Scan for the cell matching the given text and deliver its [X, Y] coordinate at center. 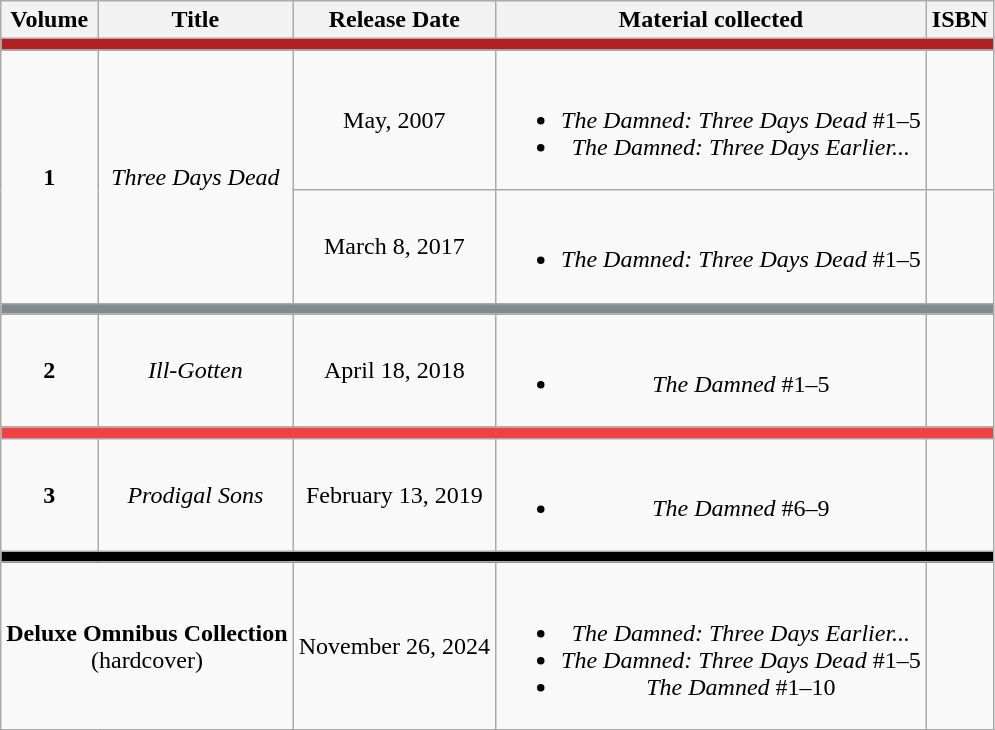
The Damned #6–9 [712, 494]
1 [50, 176]
ISBN [960, 20]
Three Days Dead [196, 176]
Volume [50, 20]
Material collected [712, 20]
May, 2007 [394, 120]
The Damned: Three Days Dead #1–5 [712, 246]
Deluxe Omnibus Collection(hardcover) [147, 646]
The Damned #1–5 [712, 370]
The Damned: Three Days Dead #1–5The Damned: Three Days Earlier... [712, 120]
April 18, 2018 [394, 370]
3 [50, 494]
Prodigal Sons [196, 494]
The Damned: Three Days Earlier...The Damned: Three Days Dead #1–5The Damned #1–10 [712, 646]
Release Date [394, 20]
November 26, 2024 [394, 646]
Ill-Gotten [196, 370]
Title [196, 20]
March 8, 2017 [394, 246]
February 13, 2019 [394, 494]
2 [50, 370]
